Provide the (X, Y) coordinate of the cell's center where the given text is located.  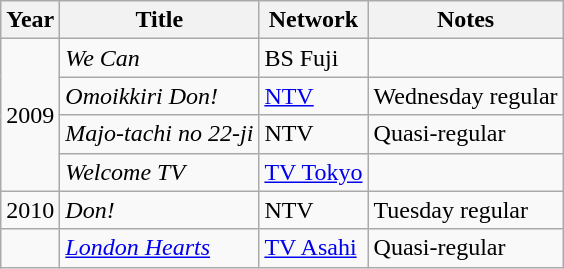
Title (160, 20)
Wednesday regular (466, 96)
2010 (30, 210)
BS Fuji (314, 58)
2009 (30, 115)
TV Asahi (314, 248)
Omoikkiri Don! (160, 96)
Year (30, 20)
Network (314, 20)
Notes (466, 20)
TV Tokyo (314, 172)
Tuesday regular (466, 210)
London Hearts (160, 248)
Don! (160, 210)
Welcome TV (160, 172)
Majo-tachi no 22-ji (160, 134)
We Can (160, 58)
